Determine the [X, Y] coordinate at the center of the cell enclosing the given text.  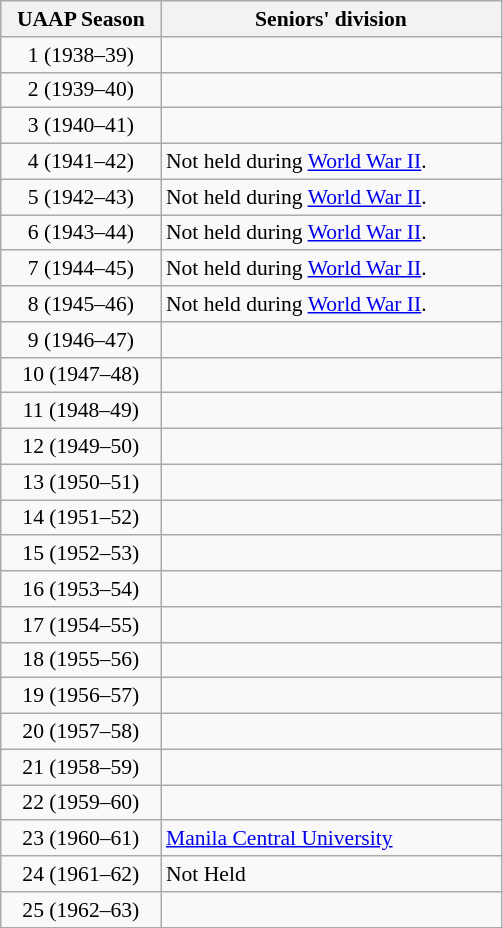
1 (1938–39) [81, 55]
Manila Central University [331, 839]
9 (1946–47) [81, 340]
18 (1955–56) [81, 660]
13 (1950–51) [81, 482]
6 (1943–44) [81, 233]
21 (1958–59) [81, 767]
7 (1944–45) [81, 269]
10 (1947–48) [81, 375]
3 (1940–41) [81, 126]
25 (1962–63) [81, 910]
20 (1957–58) [81, 732]
15 (1952–53) [81, 554]
19 (1956–57) [81, 696]
24 (1961–62) [81, 874]
11 (1948–49) [81, 411]
23 (1960–61) [81, 839]
Seniors' division [331, 19]
12 (1949–50) [81, 447]
8 (1945–46) [81, 304]
4 (1941–42) [81, 162]
14 (1951–52) [81, 518]
5 (1942–43) [81, 197]
17 (1954–55) [81, 625]
Not Held [331, 874]
UAAP Season [81, 19]
22 (1959–60) [81, 803]
16 (1953–54) [81, 589]
2 (1939–40) [81, 90]
